From the cell containing the given text, extract its center point as (x, y) coordinate. 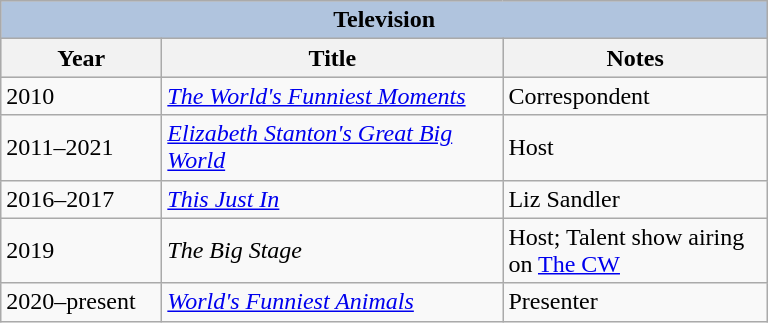
This Just In (332, 199)
Host (636, 148)
2019 (82, 250)
Host; Talent show airing on The CW (636, 250)
Notes (636, 58)
Elizabeth Stanton's Great Big World (332, 148)
Year (82, 58)
2020–present (82, 302)
2010 (82, 96)
The World's Funniest Moments (332, 96)
Correspondent (636, 96)
Presenter (636, 302)
The Big Stage (332, 250)
Liz Sandler (636, 199)
Title (332, 58)
World's Funniest Animals (332, 302)
2011–2021 (82, 148)
2016–2017 (82, 199)
Television (384, 20)
